Locate the cell with the specified text and output its (x, y) center coordinate. 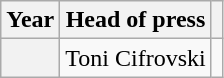
Year (30, 20)
Toni Cifrovski (136, 58)
Head of press (136, 20)
